Return [x, y] of the center of cell containing provided text 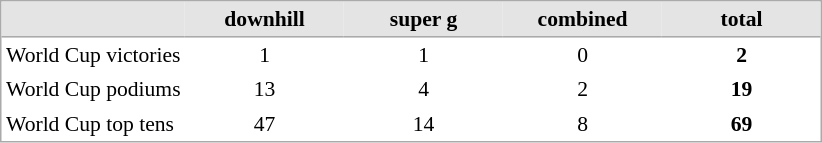
69 [742, 123]
47 [264, 123]
World Cup podiums [94, 89]
19 [742, 89]
downhill [264, 20]
8 [582, 123]
combined [582, 20]
4 [424, 89]
World Cup top tens [94, 123]
13 [264, 89]
super g [424, 20]
0 [582, 55]
14 [424, 123]
World Cup victories [94, 55]
total [742, 20]
